Identify which cell holds the provided text, then report its [x, y] central coordinate. 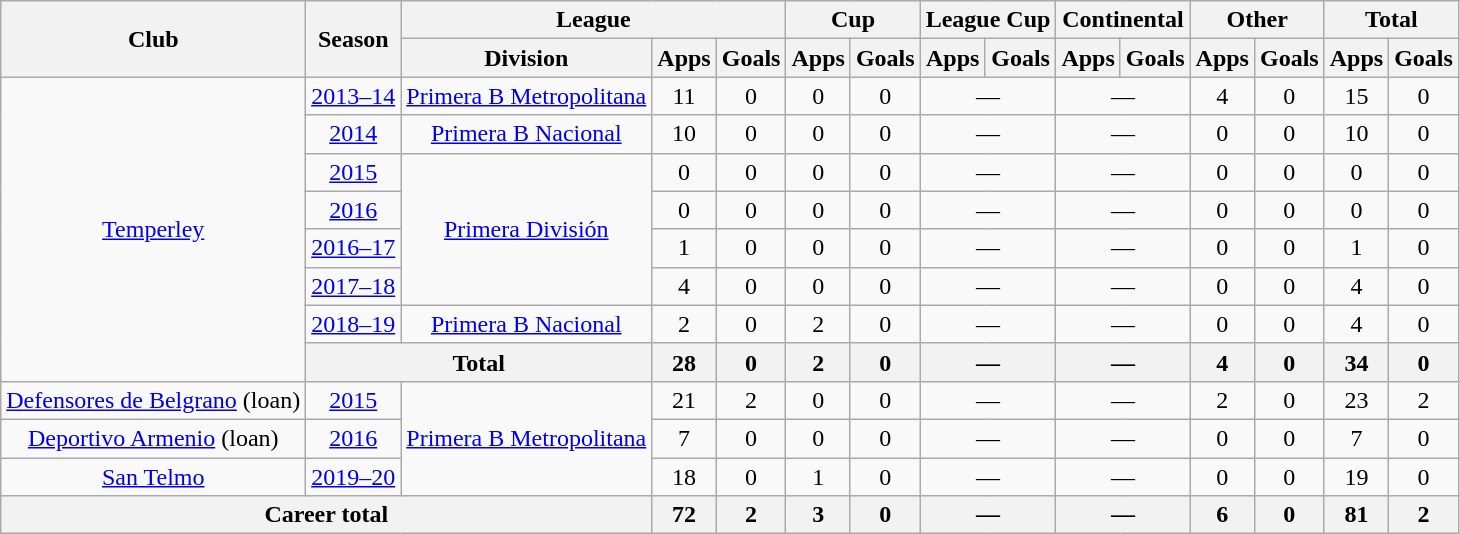
18 [684, 477]
Season [354, 39]
81 [1356, 515]
League [594, 20]
21 [684, 400]
Temperley [154, 229]
Club [154, 39]
2019–20 [354, 477]
23 [1356, 400]
2014 [354, 134]
6 [1222, 515]
3 [818, 515]
Other [1257, 20]
19 [1356, 477]
Division [526, 58]
League Cup [988, 20]
Primera División [526, 229]
2017–18 [354, 286]
15 [1356, 96]
2016–17 [354, 248]
Defensores de Belgrano (loan) [154, 400]
11 [684, 96]
Cup [853, 20]
Deportivo Armenio (loan) [154, 438]
72 [684, 515]
34 [1356, 362]
28 [684, 362]
Career total [326, 515]
2018–19 [354, 324]
2013–14 [354, 96]
San Telmo [154, 477]
Continental [1123, 20]
